Locate the cell with the specified text and output its (x, y) center coordinate. 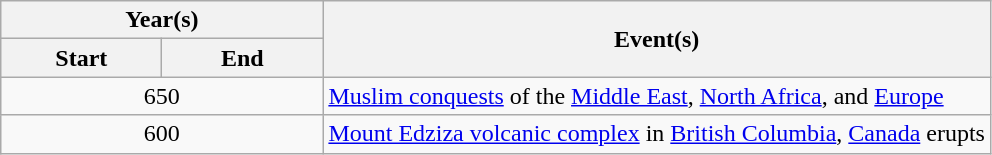
Muslim conquests of the Middle East, North Africa, and Europe (657, 96)
Event(s) (657, 39)
Year(s) (162, 20)
End (242, 58)
Mount Edziza volcanic complex in British Columbia, Canada erupts (657, 134)
650 (162, 96)
Start (82, 58)
600 (162, 134)
